Locate the cell with the specified text and output its (x, y) center coordinate. 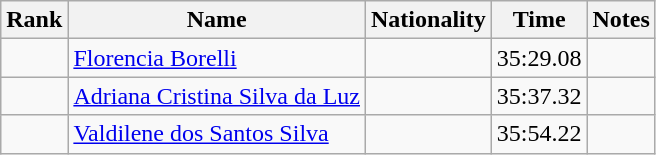
35:29.08 (539, 58)
35:37.32 (539, 96)
Notes (621, 20)
Florencia Borelli (217, 58)
Valdilene dos Santos Silva (217, 134)
Adriana Cristina Silva da Luz (217, 96)
Time (539, 20)
Nationality (429, 20)
Rank (34, 20)
Name (217, 20)
35:54.22 (539, 134)
